Determine the (x, y) coordinate at the center of the cell enclosing the given text.  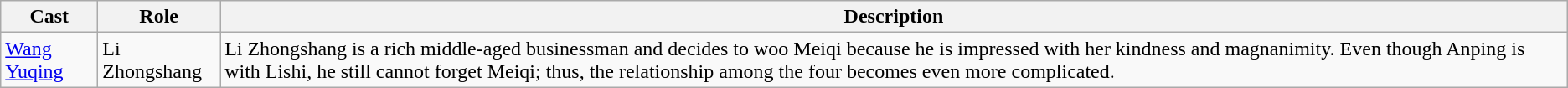
Cast (49, 17)
Wang Yuqing (49, 60)
Role (159, 17)
Li Zhongshang (159, 60)
Description (895, 17)
